Return the [x, y] coordinate for the center point of the cell that contains the specified text.  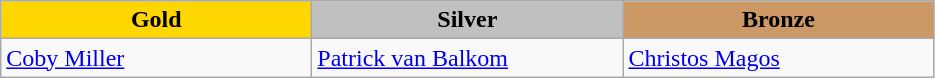
Gold [156, 20]
Coby Miller [156, 58]
Bronze [778, 20]
Silver [468, 20]
Patrick van Balkom [468, 58]
Christos Magos [778, 58]
